Scan for the cell matching the given text and deliver its (X, Y) coordinate at center. 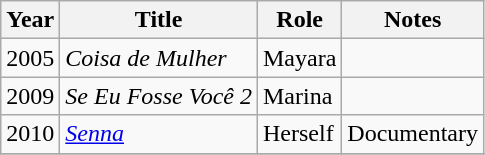
2005 (30, 58)
Herself (299, 134)
Year (30, 20)
Senna (159, 134)
Coisa de Mulher (159, 58)
Documentary (413, 134)
Mayara (299, 58)
2009 (30, 96)
2010 (30, 134)
Title (159, 20)
Marina (299, 96)
Notes (413, 20)
Se Eu Fosse Você 2 (159, 96)
Role (299, 20)
